Search for the cell housing the specified text and yield its (x, y) center coordinate. 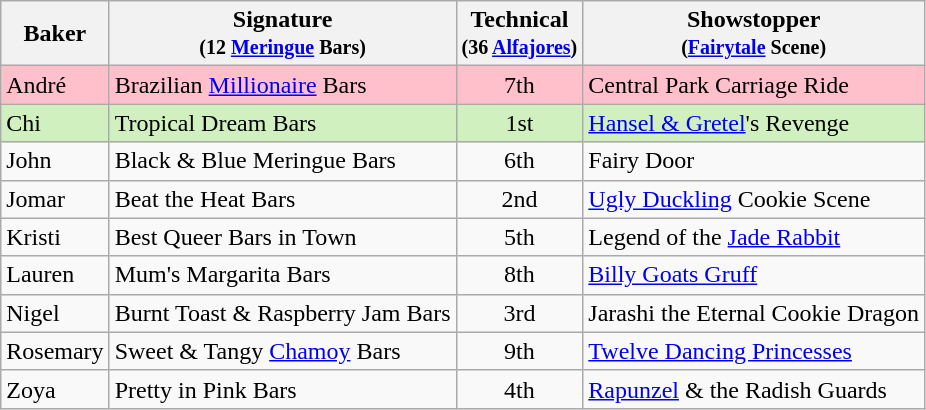
Sweet & Tangy Chamoy Bars (282, 351)
2nd (520, 199)
Central Park Carriage Ride (754, 85)
6th (520, 161)
Jarashi the Eternal Cookie Dragon (754, 313)
Kristi (55, 237)
Nigel (55, 313)
Baker (55, 34)
5th (520, 237)
1st (520, 123)
John (55, 161)
3rd (520, 313)
Ugly Duckling Cookie Scene (754, 199)
Billy Goats Gruff (754, 275)
Beat the Heat Bars (282, 199)
Showstopper(Fairytale Scene) (754, 34)
Legend of the Jade Rabbit (754, 237)
Burnt Toast & Raspberry Jam Bars (282, 313)
9th (520, 351)
8th (520, 275)
Lauren (55, 275)
Tropical Dream Bars (282, 123)
Fairy Door (754, 161)
4th (520, 389)
7th (520, 85)
Rosemary (55, 351)
Brazilian Millionaire Bars (282, 85)
Best Queer Bars in Town (282, 237)
Mum's Margarita Bars (282, 275)
Twelve Dancing Princesses (754, 351)
Jomar (55, 199)
André (55, 85)
Chi (55, 123)
Rapunzel & the Radish Guards (754, 389)
Pretty in Pink Bars (282, 389)
Black & Blue Meringue Bars (282, 161)
Zoya (55, 389)
Hansel & Gretel's Revenge (754, 123)
Technical(36 Alfajores) (520, 34)
Signature(12 Meringue Bars) (282, 34)
